Provide the [x, y] coordinate of the cell's center where the given text is located.  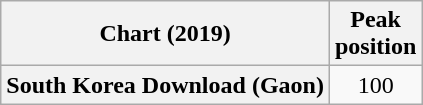
Peakposition [375, 34]
South Korea Download (Gaon) [166, 85]
100 [375, 85]
Chart (2019) [166, 34]
